Find where the given text appears and provide that cell's center as [x, y] coordinate. 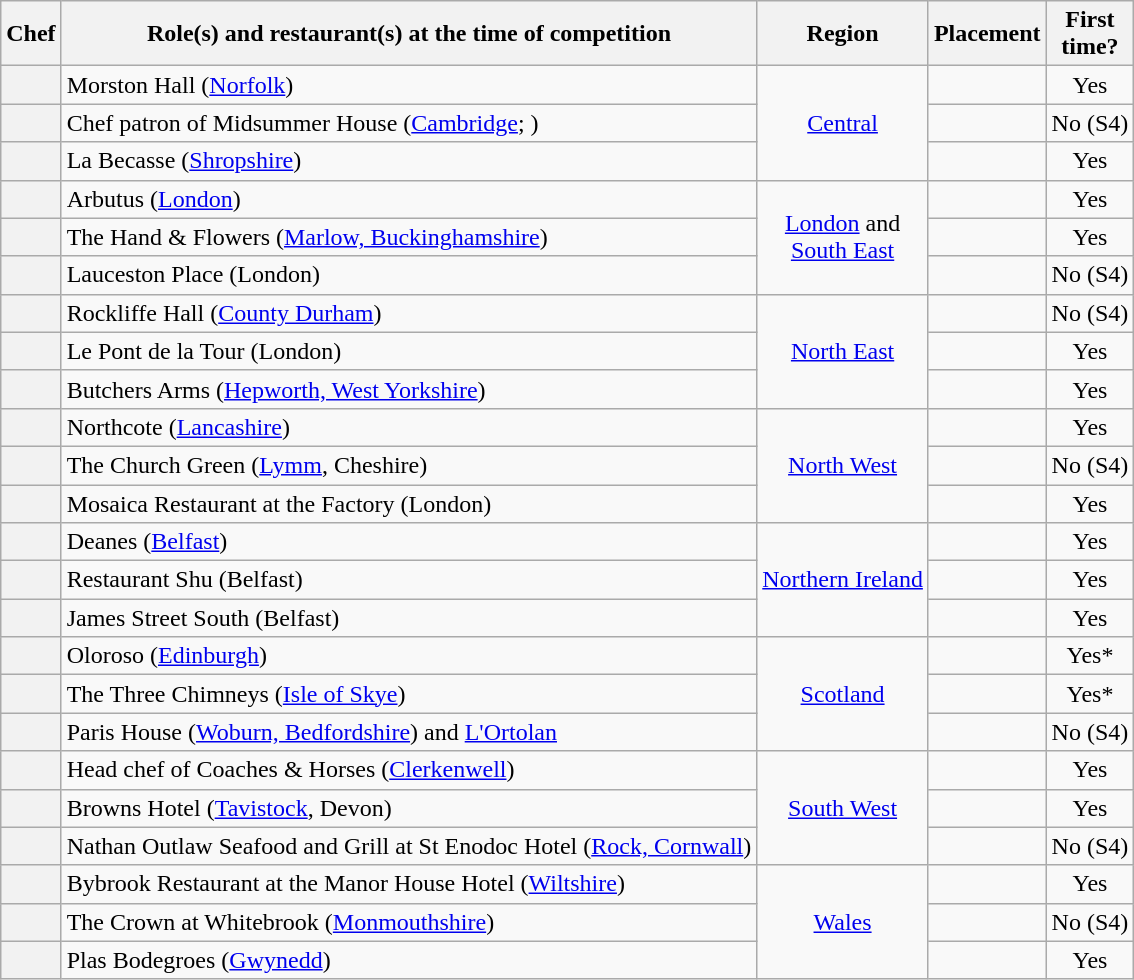
Region [843, 34]
Arbutus (London) [409, 199]
Lauceston Place (London) [409, 275]
Plas Bodegroes (Gwynedd) [409, 960]
Firsttime? [1090, 34]
Mosaica Restaurant at the Factory (London) [409, 503]
Browns Hotel (Tavistock, Devon) [409, 808]
London andSouth East [843, 237]
Chef patron of Midsummer House (Cambridge; ) [409, 123]
Nathan Outlaw Seafood and Grill at St Enodoc Hotel (Rock, Cornwall) [409, 846]
North East [843, 351]
The Church Green (Lymm, Cheshire) [409, 465]
Chef [31, 34]
Scotland [843, 694]
The Crown at Whitebrook (Monmouthshire) [409, 922]
Deanes (Belfast) [409, 542]
Paris House (Woburn, Bedfordshire) and L'Ortolan [409, 732]
James Street South (Belfast) [409, 618]
Northcote (Lancashire) [409, 427]
Morston Hall (Norfolk) [409, 85]
Oloroso (Edinburgh) [409, 656]
Central [843, 123]
North West [843, 465]
The Three Chimneys (Isle of Skye) [409, 694]
Le Pont de la Tour (London) [409, 351]
South West [843, 808]
Bybrook Restaurant at the Manor House Hotel (Wiltshire) [409, 884]
Restaurant Shu (Belfast) [409, 580]
Butchers Arms (Hepworth, West Yorkshire) [409, 389]
Rockliffe Hall (County Durham) [409, 313]
Head chef of Coaches & Horses (Clerkenwell) [409, 770]
Wales [843, 922]
La Becasse (Shropshire) [409, 161]
Role(s) and restaurant(s) at the time of competition [409, 34]
Northern Ireland [843, 580]
The Hand & Flowers (Marlow, Buckinghamshire) [409, 237]
Placement [987, 34]
